Provide the [X, Y] coordinate of the cell's center where the given text is located.  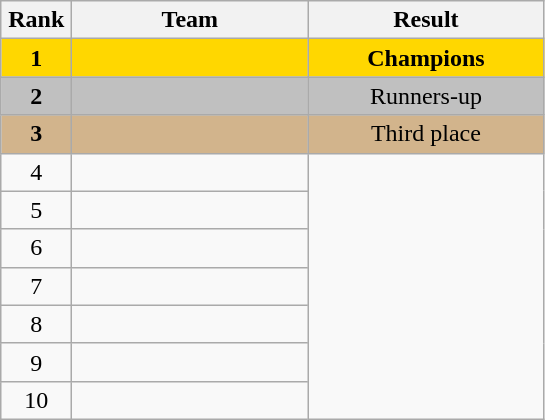
10 [36, 400]
6 [36, 248]
4 [36, 172]
2 [36, 96]
Team [190, 20]
8 [36, 324]
Third place [426, 134]
1 [36, 58]
3 [36, 134]
Runners-up [426, 96]
Rank [36, 20]
5 [36, 210]
Result [426, 20]
Champions [426, 58]
9 [36, 362]
7 [36, 286]
